Locate the cell with the specified text and output its (x, y) center coordinate. 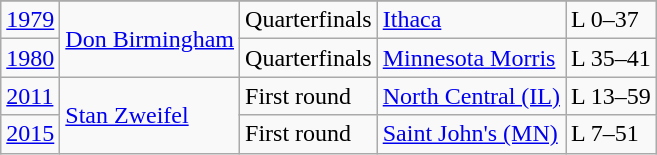
Minnesota Morris (471, 58)
2015 (30, 134)
1980 (30, 58)
L 13–59 (612, 96)
2011 (30, 96)
Don Birmingham (150, 39)
L 0–37 (612, 20)
Stan Zweifel (150, 115)
Saint John's (MN) (471, 134)
L 7–51 (612, 134)
North Central (IL) (471, 96)
L 35–41 (612, 58)
1979 (30, 20)
Ithaca (471, 20)
